Capture the cell that displays the provided text and extract its (x, y) central coordinate. 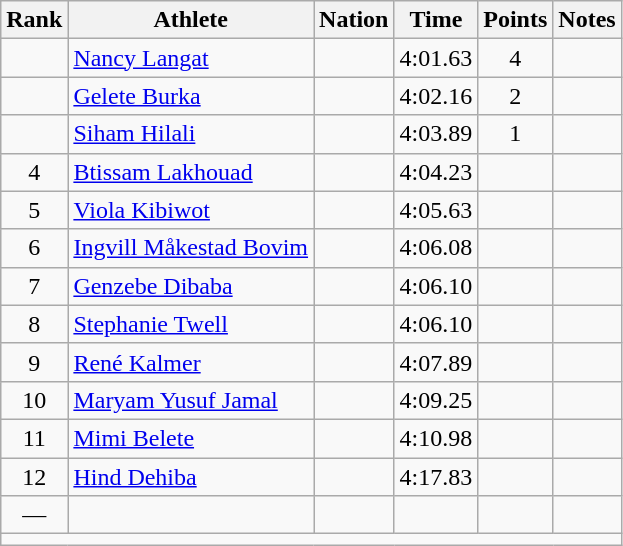
4:06.08 (436, 248)
4:05.63 (436, 210)
4:10.98 (436, 438)
Ingvill Måkestad Bovim (191, 248)
5 (34, 210)
4:07.89 (436, 362)
4:03.89 (436, 134)
Siham Hilali (191, 134)
4:04.23 (436, 172)
Stephanie Twell (191, 324)
11 (34, 438)
10 (34, 400)
Nancy Langat (191, 58)
Viola Kibiwot (191, 210)
12 (34, 477)
Athlete (191, 20)
Notes (587, 20)
Time (436, 20)
Gelete Burka (191, 96)
4:09.25 (436, 400)
Maryam Yusuf Jamal (191, 400)
2 (516, 96)
Mimi Belete (191, 438)
Rank (34, 20)
8 (34, 324)
— (34, 515)
Nation (354, 20)
6 (34, 248)
Btissam Lakhouad (191, 172)
Hind Dehiba (191, 477)
Points (516, 20)
7 (34, 286)
4:02.16 (436, 96)
1 (516, 134)
4:01.63 (436, 58)
Genzebe Dibaba (191, 286)
René Kalmer (191, 362)
9 (34, 362)
4:17.83 (436, 477)
